Scan for the cell matching the given text and deliver its (X, Y) coordinate at center. 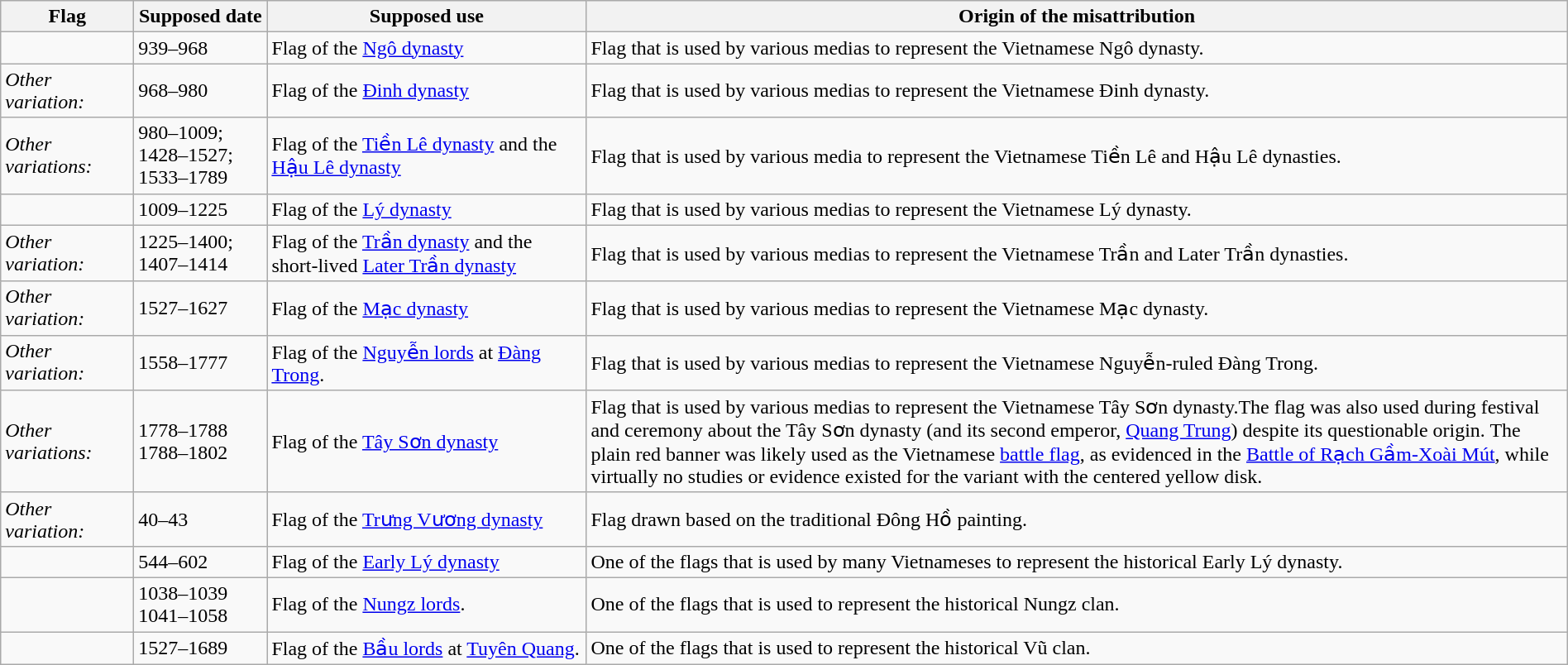
Flag of the Early Lý dynasty (427, 562)
Flag that is used by various media to represent the Vietnamese Tiền Lê and Hậu Lê dynasties. (1077, 155)
Flag of the Tây Sơn dynasty (427, 442)
Flag that is used by various medias to represent the Vietnamese Trần and Later Trần dynasties. (1077, 253)
939–968 (200, 48)
Flag that is used by various medias to represent the Vietnamese Ngô dynasty. (1077, 48)
Flag drawn based on the traditional Đông Hồ painting. (1077, 519)
1558–1777 (200, 362)
Supposed date (200, 17)
Flag of the Ngô dynasty (427, 48)
Flag of the Đinh dynasty (427, 91)
One of the flags that is used to represent the historical Vũ clan. (1077, 648)
1527–1689 (200, 648)
544–602 (200, 562)
Flag of the Trưng Vương dynasty (427, 519)
Flag of the Nungz lords. (427, 604)
Flag of the Lý dynasty (427, 209)
Flag that is used by various medias to represent the Vietnamese Lý dynasty. (1077, 209)
1527–1627 (200, 308)
1225–1400; 1407–1414 (200, 253)
Flag (68, 17)
One of the flags that is used to represent the historical Nungz clan. (1077, 604)
Supposed use (427, 17)
Flag that is used by various medias to represent the Vietnamese Đinh dynasty. (1077, 91)
1038–10391041–1058 (200, 604)
Flag of the Tiền Lê dynasty and the Hậu Lê dynasty (427, 155)
1778–17881788–1802 (200, 442)
One of the flags that is used by many Vietnameses to represent the historical Early Lý dynasty. (1077, 562)
Flag that is used by various medias to represent the Vietnamese Nguyễn-ruled Đàng Trong. (1077, 362)
980–1009; 1428–1527; 1533–1789 (200, 155)
968–980 (200, 91)
Flag of the Mạc dynasty (427, 308)
Origin of the misattribution (1077, 17)
Flag of the Nguyễn lords at Đàng Trong. (427, 362)
Flag of the Trần dynasty and the short-lived Later Trần dynasty (427, 253)
40–43 (200, 519)
Flag of the Bầu lords at Tuyên Quang. (427, 648)
1009–1225 (200, 209)
Flag that is used by various medias to represent the Vietnamese Mạc dynasty. (1077, 308)
